From the cell containing the given text, extract its center point as [x, y] coordinate. 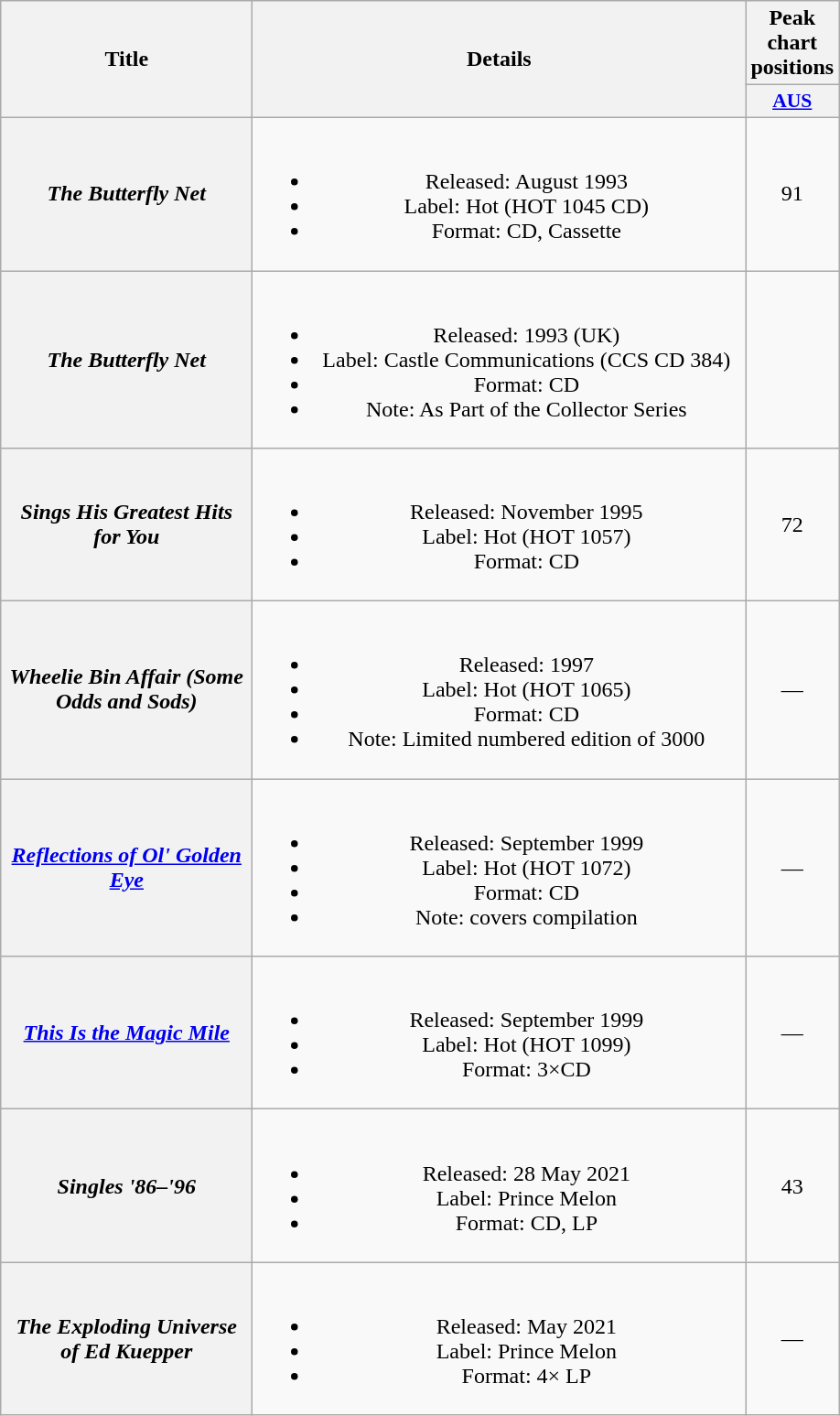
Title [126, 59]
Details [500, 59]
Released: September 1999Label: Hot (HOT 1072)Format: CDNote: covers compilation [500, 868]
Released: May 2021Label: Prince MelonFormat: 4× LP [500, 1338]
Wheelie Bin Affair (Some Odds and Sods) [126, 690]
Released: 1993 (UK)Label: Castle Communications (CCS CD 384)Format: CDNote: As Part of the Collector Series [500, 360]
AUS [792, 102]
Released: 1997Label: Hot (HOT 1065)Format: CDNote: Limited numbered edition of 3000 [500, 690]
Released: 28 May 2021Label: Prince MelonFormat: CD, LP [500, 1186]
91 [792, 194]
Released: November 1995Label: Hot (HOT 1057)Format: CD [500, 525]
Sings His Greatest Hits for You [126, 525]
This Is the Magic Mile [126, 1032]
Reflections of Ol' Golden Eye [126, 868]
The Exploding Universe of Ed Kuepper [126, 1338]
Released: August 1993Label: Hot (HOT 1045 CD)Format: CD, Cassette [500, 194]
Released: September 1999Label: Hot (HOT 1099)Format: 3×CD [500, 1032]
72 [792, 525]
43 [792, 1186]
Peak chart positions [792, 43]
Singles '86–'96 [126, 1186]
